From the cell containing the given text, extract its center point as (x, y) coordinate. 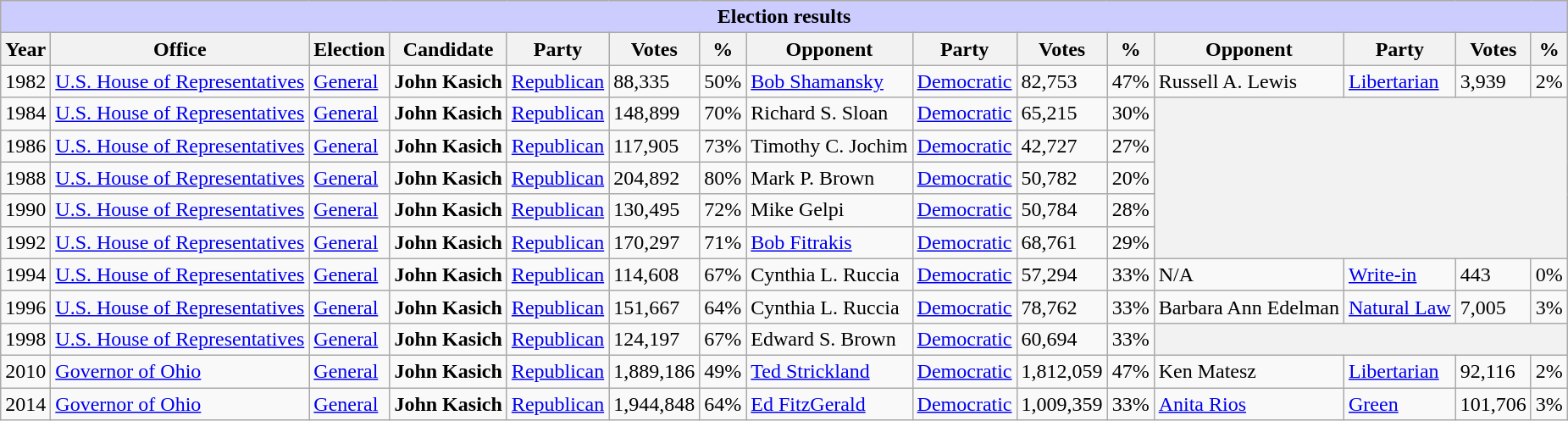
117,905 (654, 146)
27% (1130, 146)
82,753 (1062, 81)
Mike Gelpi (829, 210)
Election results (784, 17)
70% (723, 114)
50% (723, 81)
29% (1130, 242)
Office (180, 49)
170,297 (654, 242)
1996 (25, 307)
3,939 (1493, 81)
28% (1130, 210)
Barbara Ann Edelman (1249, 307)
1,889,186 (654, 371)
1,944,848 (654, 404)
Edward S. Brown (829, 339)
1984 (25, 114)
7,005 (1493, 307)
78,762 (1062, 307)
42,727 (1062, 146)
1990 (25, 210)
1992 (25, 242)
N/A (1249, 274)
80% (723, 178)
101,706 (1493, 404)
443 (1493, 274)
65,215 (1062, 114)
57,294 (1062, 274)
Ken Matesz (1249, 371)
Natural Law (1399, 307)
Russell A. Lewis (1249, 81)
124,197 (654, 339)
Bob Fitrakis (829, 242)
1988 (25, 178)
1998 (25, 339)
60,694 (1062, 339)
Ed FitzGerald (829, 404)
1994 (25, 274)
49% (723, 371)
88,335 (654, 81)
92,116 (1493, 371)
Mark P. Brown (829, 178)
114,608 (654, 274)
2014 (25, 404)
1,812,059 (1062, 371)
1982 (25, 81)
1986 (25, 146)
50,782 (1062, 178)
2010 (25, 371)
Year (25, 49)
50,784 (1062, 210)
71% (723, 242)
Richard S. Sloan (829, 114)
1,009,359 (1062, 404)
73% (723, 146)
72% (723, 210)
30% (1130, 114)
Ted Strickland (829, 371)
204,892 (654, 178)
Green (1399, 404)
Timothy C. Jochim (829, 146)
151,667 (654, 307)
Write-in (1399, 274)
Anita Rios (1249, 404)
68,761 (1062, 242)
148,899 (654, 114)
130,495 (654, 210)
Candidate (448, 49)
20% (1130, 178)
Election (349, 49)
Bob Shamansky (829, 81)
0% (1549, 274)
